Capture the cell that displays the provided text and extract its (X, Y) central coordinate. 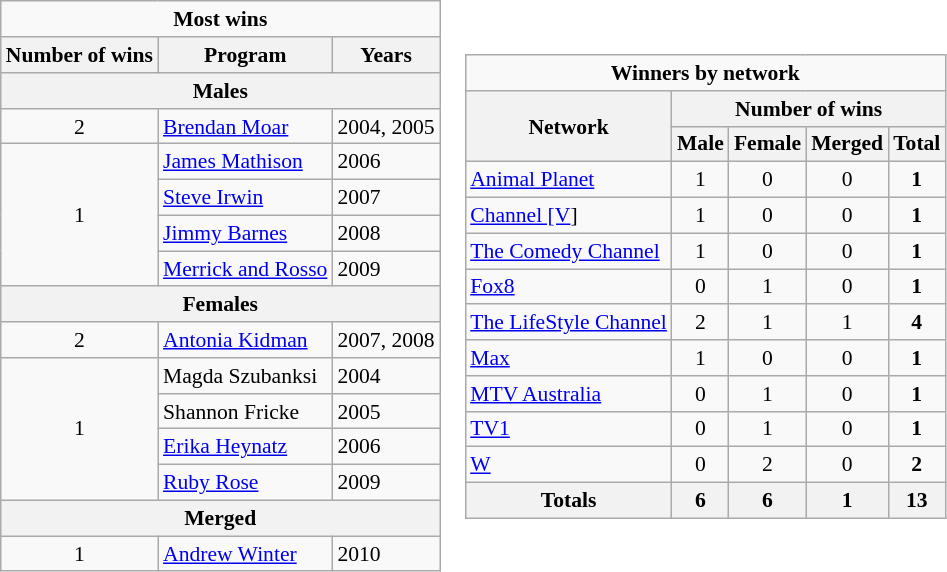
Females (220, 304)
Network (568, 126)
The LifeStyle Channel (568, 322)
Program (245, 55)
Most wins (220, 19)
2007 (386, 197)
James Mathison (245, 162)
Channel [V] (568, 215)
TV1 (568, 429)
Winners by network (705, 73)
W (568, 465)
Males (220, 91)
2004 (386, 376)
Jimmy Barnes (245, 233)
The Comedy Channel (568, 251)
MTV Australia (568, 393)
Ruby Rose (245, 482)
Erika Heynatz (245, 447)
Steve Irwin (245, 197)
Years (386, 55)
Merrick and Rosso (245, 269)
Antonia Kidman (245, 340)
Male (700, 144)
Max (568, 358)
Animal Planet (568, 180)
2004, 2005 (386, 126)
Total (916, 144)
2005 (386, 411)
2007, 2008 (386, 340)
Female (768, 144)
13 (916, 500)
Andrew Winter (245, 554)
Totals (568, 500)
Shannon Fricke (245, 411)
2010 (386, 554)
2008 (386, 233)
Fox8 (568, 287)
Brendan Moar (245, 126)
4 (916, 322)
Magda Szubanksi (245, 376)
